Detect which cell encompasses the target text, then output its (x, y) center coordinate. 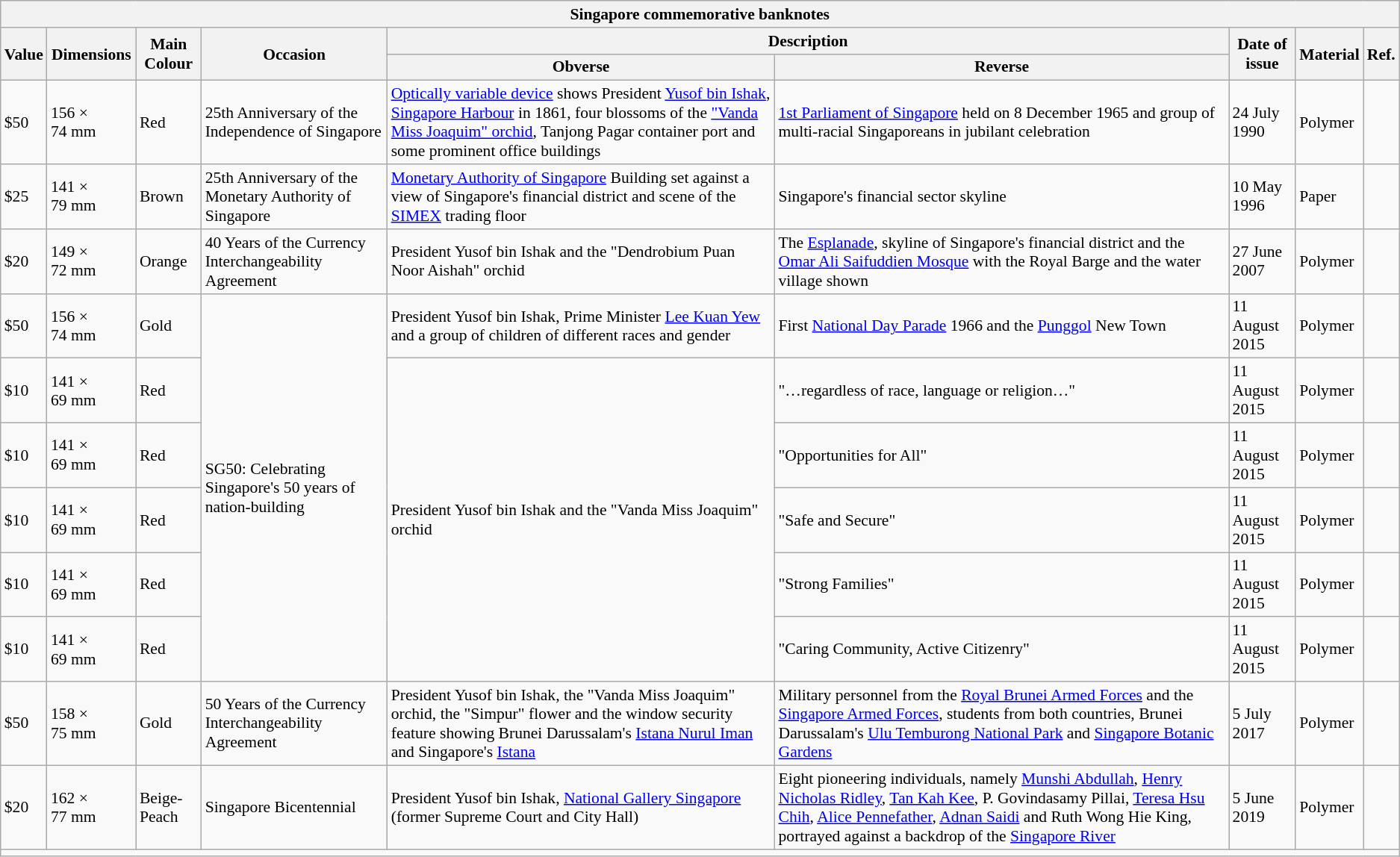
SG50: Celebrating Singapore's 50 years of nation-building (294, 487)
President Yusof bin Ishak, Prime Minister Lee Kuan Yew and a group of children of different races and gender (581, 325)
25th Anniversary of the Independence of Singapore (294, 122)
Dimensions (91, 54)
Description (808, 41)
President Yusof bin Ishak, National Gallery Singapore (former Supreme Court and City Hall) (581, 807)
Monetary Authority of Singapore Building set against a view of Singapore's financial district and scene of the SIMEX trading floor (581, 197)
Singapore's financial sector skyline (1001, 197)
"Caring Community, Active Citizenry" (1001, 649)
Reverse (1001, 67)
"Strong Families" (1001, 585)
Orange (169, 261)
Occasion (294, 54)
The Esplanade, skyline of Singapore's financial district and the Omar Ali Saifuddien Mosque with the Royal Barge and the water village shown (1001, 261)
First National Day Parade 1966 and the Punggol New Town (1001, 325)
Paper (1329, 197)
Singapore Bicentennial (294, 807)
24 July 1990 (1263, 122)
25th Anniversary of the Monetary Authority of Singapore (294, 197)
"Safe and Secure" (1001, 520)
President Yusof bin Ishak and the "Dendrobium Puan Noor Aishah" orchid (581, 261)
141 × 79 mm (91, 197)
158 × 75 mm (91, 723)
5 July 2017 (1263, 723)
Ref. (1381, 54)
1st Parliament of Singapore held on 8 December 1965 and group of multi-racial Singaporeans in jubilant celebration (1001, 122)
President Yusof bin Ishak and the "Vanda Miss Joaquim" orchid (581, 520)
$25 (24, 197)
"…regardless of race, language or religion…" (1001, 391)
Value (24, 54)
10 May 1996 (1263, 197)
50 Years of the Currency Interchangeability Agreement (294, 723)
162 × 77 mm (91, 807)
Date of issue (1263, 54)
40 Years of the Currency Interchangeability Agreement (294, 261)
149 × 72 mm (91, 261)
Obverse (581, 67)
Main Colour (169, 54)
Brown (169, 197)
5 June 2019 (1263, 807)
Beige-Peach (169, 807)
27 June 2007 (1263, 261)
Singapore commemorative banknotes (700, 14)
"Opportunities for All" (1001, 455)
Material (1329, 54)
